Capture the cell that displays the provided text and extract its (X, Y) central coordinate. 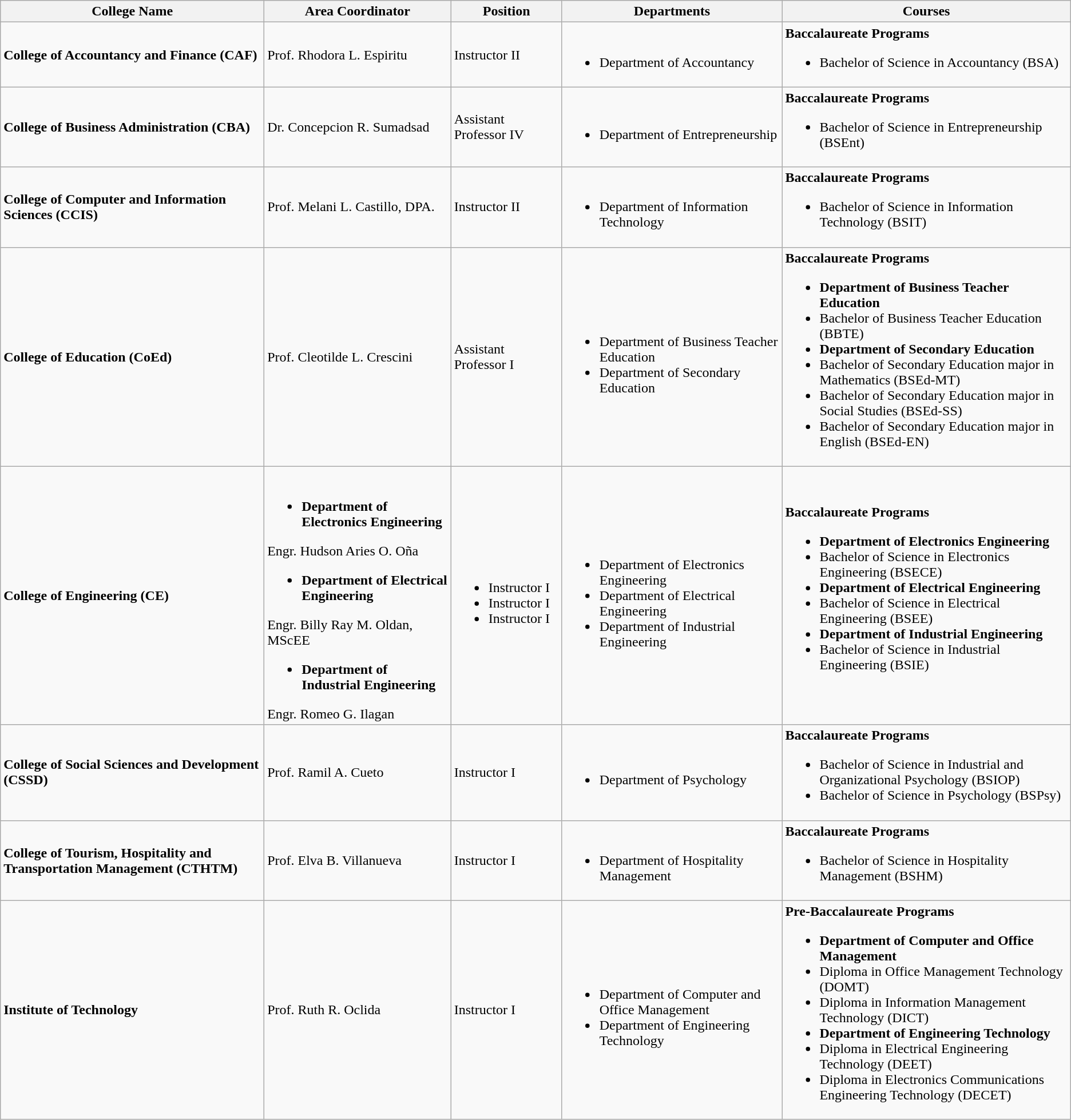
Prof. Cleotilde L. Crescini (358, 357)
Department of Electronics EngineeringDepartment of Electrical EngineeringDepartment of Industrial Engineering (672, 595)
Prof. Melani L. Castillo, DPA. (358, 207)
Institute of Technology (133, 1010)
College of Tourism, Hospitality and Transportation Management (CTHTM) (133, 860)
Instructor IInstructor IInstructor I (506, 595)
Department of Psychology (672, 772)
Area Coordinator (358, 11)
Department of Computer and Office ManagementDepartment of Engineering Technology (672, 1010)
College of Accountancy and Finance (CAF) (133, 55)
Baccalaureate ProgramsBachelor of Science in Accountancy (BSA) (926, 55)
Assistant Professor I (506, 357)
Departments (672, 11)
Prof. Rhodora L. Espiritu (358, 55)
Department of Entrepreneurship (672, 127)
Dr. Concepcion R. Sumadsad (358, 127)
Assistant Professor IV (506, 127)
College of Engineering (CE) (133, 595)
Department of Accountancy (672, 55)
College of Social Sciences and Development (CSSD) (133, 772)
College of Education (CoEd) (133, 357)
Baccalaureate ProgramsBachelor of Science in Information Technology (BSIT) (926, 207)
Position (506, 11)
Department of Hospitality Management (672, 860)
Department of Information Technology (672, 207)
Department of Business Teacher EducationDepartment of Secondary Education (672, 357)
Baccalaureate ProgramsBachelor of Science in Industrial and Organizational Psychology (BSIOP)Bachelor of Science in Psychology (BSPsy) (926, 772)
Baccalaureate ProgramsBachelor of Science in Hospitality Management (BSHM) (926, 860)
College of Computer and Information Sciences (CCIS) (133, 207)
Courses (926, 11)
Baccalaureate ProgramsBachelor of Science in Entrepreneurship (BSEnt) (926, 127)
College Name (133, 11)
Prof. Ramil A. Cueto (358, 772)
Prof. Ruth R. Oclida (358, 1010)
College of Business Administration (CBA) (133, 127)
Prof. Elva B. Villanueva (358, 860)
